Detect which cell encompasses the target text, then output its [x, y] center coordinate. 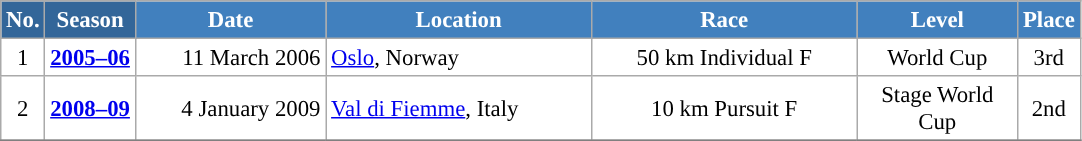
Place [1049, 20]
50 km Individual F [724, 58]
Season [90, 20]
11 March 2006 [230, 58]
World Cup [938, 58]
2 [23, 108]
Oslo, Norway [459, 58]
2005–06 [90, 58]
No. [23, 20]
Location [459, 20]
4 January 2009 [230, 108]
Race [724, 20]
1 [23, 58]
Val di Fiemme, Italy [459, 108]
2008–09 [90, 108]
3rd [1049, 58]
10 km Pursuit F [724, 108]
Date [230, 20]
2nd [1049, 108]
Stage World Cup [938, 108]
Level [938, 20]
